Find where the given text appears and provide that cell's center as (x, y) coordinate. 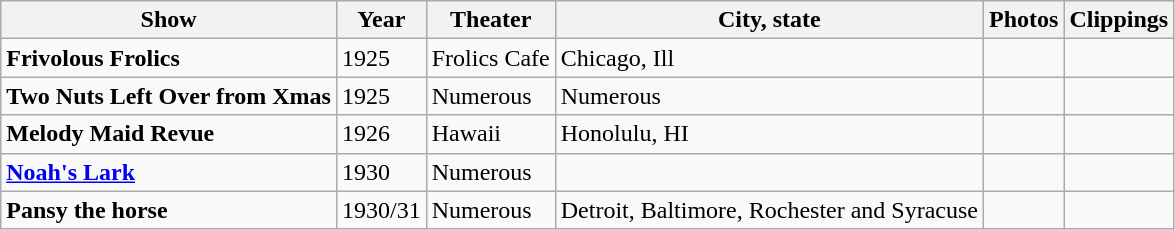
Show (169, 20)
Photos (1024, 20)
City, state (769, 20)
1930/31 (381, 210)
Honolulu, HI (769, 134)
Chicago, Ill (769, 58)
Melody Maid Revue (169, 134)
Frivolous Frolics (169, 58)
Year (381, 20)
Hawaii (490, 134)
1930 (381, 172)
1926 (381, 134)
Theater (490, 20)
Pansy the horse (169, 210)
Detroit, Baltimore, Rochester and Syracuse (769, 210)
Frolics Cafe (490, 58)
Two Nuts Left Over from Xmas (169, 96)
Noah's Lark (169, 172)
Clippings (1119, 20)
